Capture the cell that displays the provided text and extract its (X, Y) central coordinate. 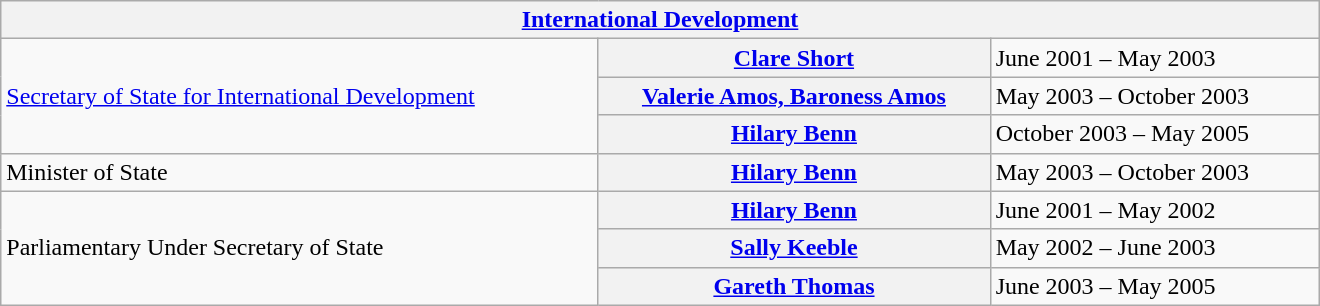
June 2003 – May 2005 (1154, 286)
June 2001 – May 2002 (1154, 210)
Clare Short (794, 58)
Valerie Amos, Baroness Amos (794, 96)
May 2002 – June 2003 (1154, 248)
Parliamentary Under Secretary of State (300, 248)
Sally Keeble (794, 248)
International Development (660, 20)
Secretary of State for International Development (300, 96)
Gareth Thomas (794, 286)
October 2003 – May 2005 (1154, 134)
June 2001 – May 2003 (1154, 58)
Minister of State (300, 172)
